Detect which cell encompasses the target text, then output its (x, y) center coordinate. 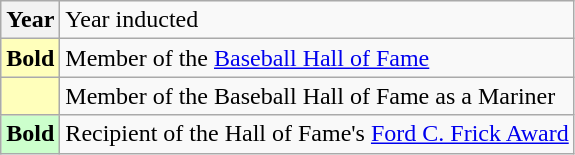
Year (30, 20)
Member of the Baseball Hall of Fame as a Mariner (317, 96)
Member of the Baseball Hall of Fame (317, 58)
Recipient of the Hall of Fame's Ford C. Frick Award (317, 134)
Year inducted (317, 20)
